Return the (X, Y) coordinate for the center point of the cell that contains the specified text.  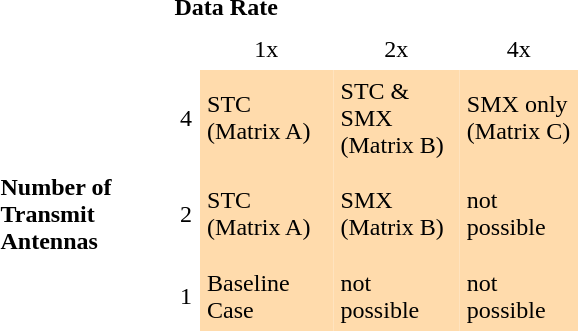
SMX only (Matrix C) (518, 118)
Baseline Case (266, 296)
2x (396, 49)
STC & SMX (Matrix B) (396, 118)
1 (186, 296)
SMX (Matrix B) (396, 214)
1x (266, 49)
4 (186, 118)
4x (518, 49)
2 (186, 214)
